Detect which cell encompasses the target text, then output its [X, Y] center coordinate. 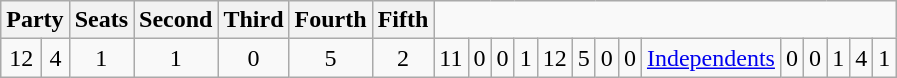
Party [35, 20]
Seats [101, 20]
Third [254, 20]
Second [176, 20]
11 [451, 58]
Fifth [403, 20]
Independents [710, 58]
2 [403, 58]
Fourth [330, 20]
